Identify which cell holds the provided text, then report its (x, y) central coordinate. 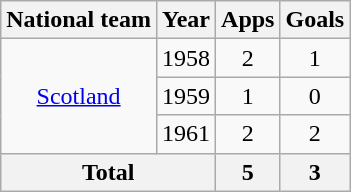
National team (79, 20)
Apps (248, 20)
5 (248, 172)
1958 (186, 58)
Total (108, 172)
Year (186, 20)
1959 (186, 96)
0 (315, 96)
1961 (186, 134)
Goals (315, 20)
Scotland (79, 96)
3 (315, 172)
